Locate the cell with the specified text and output its [X, Y] center coordinate. 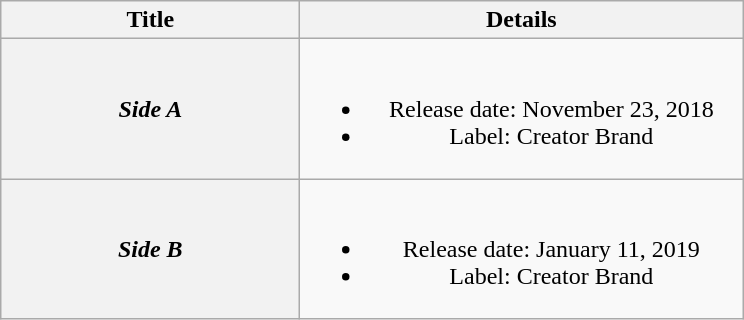
Release date: November 23, 2018Label: Creator Brand [522, 109]
Release date: January 11, 2019Label: Creator Brand [522, 249]
Title [150, 20]
Side B [150, 249]
Details [522, 20]
Side A [150, 109]
